Find where the given text appears and provide that cell's center as [x, y] coordinate. 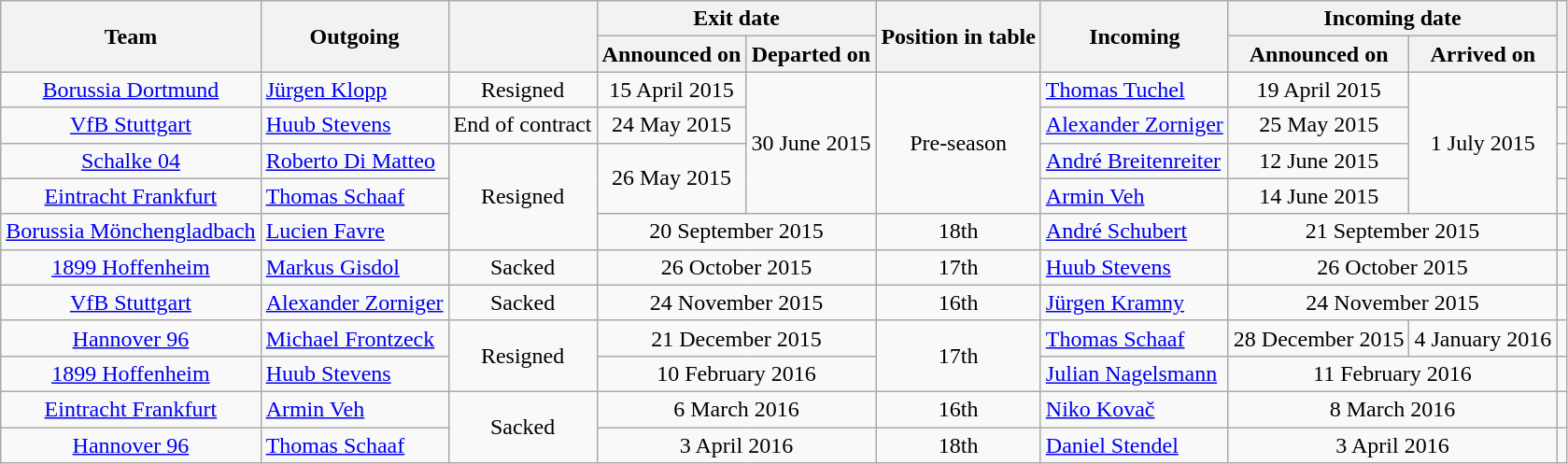
Borussia Dortmund [131, 90]
26 May 2015 [671, 178]
Arrived on [1483, 54]
15 April 2015 [671, 90]
Lucien Favre [355, 232]
Exit date [736, 19]
28 December 2015 [1319, 338]
4 January 2016 [1483, 338]
21 September 2015 [1391, 232]
10 February 2016 [736, 373]
Jürgen Kramny [1134, 302]
14 June 2015 [1319, 196]
24 May 2015 [671, 125]
André Schubert [1134, 232]
1 July 2015 [1483, 143]
Jürgen Klopp [355, 90]
25 May 2015 [1319, 125]
Daniel Stendel [1134, 445]
Incoming date [1391, 19]
Incoming [1134, 36]
19 April 2015 [1319, 90]
Julian Nagelsmann [1134, 373]
Thomas Tuchel [1134, 90]
André Breitenreiter [1134, 161]
Schalke 04 [131, 161]
Pre-season [958, 143]
Team [131, 36]
Niko Kovač [1134, 409]
11 February 2016 [1391, 373]
6 March 2016 [736, 409]
Markus Gisdol [355, 267]
20 September 2015 [736, 232]
Michael Frontzeck [355, 338]
Roberto Di Matteo [355, 161]
12 June 2015 [1319, 161]
Departed on [811, 54]
Outgoing [355, 36]
Borussia Mönchengladbach [131, 232]
8 March 2016 [1391, 409]
Position in table [958, 36]
21 December 2015 [736, 338]
30 June 2015 [811, 143]
End of contract [523, 125]
